Provide the (X, Y) coordinate of the cell's center where the given text is located.  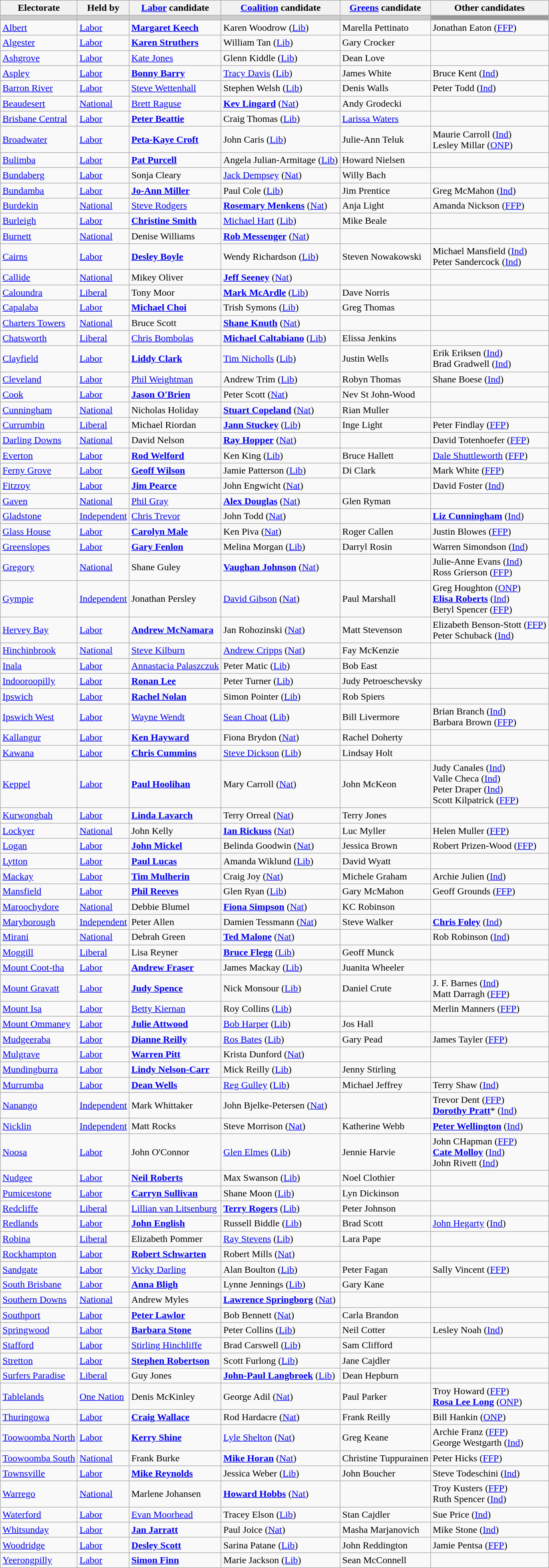
Carryn Sullivan (175, 1193)
Rob Spiers (385, 696)
Gaven (39, 501)
Andrew Fraser (175, 967)
Darling Downs (39, 440)
Woodridge (39, 1545)
Craig Thomas (Lib) (280, 119)
Dale Shuttleworth (FFP) (489, 455)
Greg Houghton (ONP)Elisa Roberts (Ind)Beryl Spencer (FFP) (489, 599)
Debrah Green (175, 937)
Angela Julian-Armitage (Lib) (280, 160)
Jan Rohozinski (Nat) (280, 630)
Elizabeth Benson-Stott (FFP)Peter Schuback (Ind) (489, 630)
Bulimba (39, 160)
Peter Collins (Lib) (280, 1330)
Max Swanson (Lib) (280, 1178)
John Reddington (385, 1545)
Denis McKinley (175, 1396)
Bruce Kent (Ind) (489, 73)
Robyn Thomas (385, 379)
Nicklin (39, 1126)
Bill Hankin (ONP) (489, 1417)
Bonny Barry (175, 73)
Howard Nielsen (385, 160)
Anna Bligh (175, 1284)
Logan (39, 846)
Labor candidate (175, 8)
Craig Wallace (175, 1417)
Margaret Keech (175, 28)
Frank Burke (175, 1458)
John Boucher (385, 1473)
Christine Smith (175, 221)
Burdekin (39, 206)
Other candidates (489, 8)
Stafford (39, 1345)
Sean McConnell (385, 1560)
Ferny Grove (39, 471)
Mark McArdle (Lib) (280, 293)
Steve Todeschini (Ind) (489, 1473)
Mansfield (39, 891)
Ros Bates (Lib) (280, 1039)
Maurie Carroll (Ind)Lesley Millar (ONP) (489, 139)
Masha Marjanovich (385, 1530)
Simon Finn (175, 1560)
John Hegarty (Ind) (489, 1224)
Toowoomba South (39, 1458)
Peter Lawlor (175, 1315)
Christine Tuppurainen (385, 1458)
Merlin Manners (FFP) (489, 1009)
Shane Guley (175, 567)
Michael Choi (175, 308)
Carla Brandon (385, 1315)
Peter Wellington (Ind) (489, 1126)
Ray Hopper (Nat) (280, 440)
Bob Harper (Lib) (280, 1024)
Vicky Darling (175, 1269)
Thuringowa (39, 1417)
Julie Attwood (175, 1024)
Larissa Waters (385, 119)
Ipswich West (39, 717)
Mike Horan (Nat) (280, 1458)
Betty Kiernan (175, 1009)
James White (385, 73)
John-Paul Langbroek (Lib) (280, 1376)
Frank Reilly (385, 1417)
Justin Wells (385, 359)
Karen Woodrow (Lib) (280, 28)
Lockyer (39, 831)
Troy Howard (FFP)Rosa Lee Long (ONP) (489, 1396)
Jos Hall (385, 1024)
Greg Thomas (385, 308)
Peta-Kaye Croft (175, 139)
Steve Rodgers (175, 206)
Helen Muller (FFP) (489, 831)
Fitzroy (39, 486)
Jason O'Brien (175, 394)
Sally Vincent (FFP) (489, 1269)
Brad Carswell (Lib) (280, 1345)
John O'Connor (175, 1152)
Peter Findlay (FFP) (489, 425)
Damien Tessmann (Nat) (280, 922)
George Adil (Nat) (280, 1396)
Guy Jones (175, 1376)
Gary Kane (385, 1284)
Paul Lucas (175, 861)
David Gibson (Nat) (280, 599)
Redlands (39, 1224)
Andrew Trim (Lib) (280, 379)
Hervey Bay (39, 630)
Brad Scott (385, 1224)
Chris Trevor (175, 516)
Geoff Munck (385, 952)
Ray Stevens (Lib) (280, 1239)
Jonathan Eaton (FFP) (489, 28)
Di Clark (385, 471)
Jamie Patterson (Lib) (280, 471)
Krista Dunford (Nat) (280, 1055)
Rod Hardacre (Nat) (280, 1417)
Peter Beattie (175, 119)
Mundingburra (39, 1070)
Mark White (FFP) (489, 471)
Jo-Ann Miller (175, 191)
William Tan (Lib) (280, 43)
Peter Matic (Lib) (280, 666)
Jann Stuckey (Lib) (280, 425)
Andrew McNamara (175, 630)
Michael Hart (Lib) (280, 221)
Greenslopes (39, 547)
Greg McMahon (Ind) (489, 191)
Steve Walker (385, 922)
Shane Knuth (Nat) (280, 323)
Rachel Doherty (385, 737)
Shane Moon (Lib) (280, 1193)
Julie-Ann Teluk (385, 139)
Terry Jones (385, 816)
Jamie Pentsa (FFP) (489, 1545)
Jennie Harvie (385, 1152)
Jeff Seeney (Nat) (280, 277)
Surfers Paradise (39, 1376)
Sonja Cleary (175, 175)
Greens candidate (385, 8)
Barbara Stone (175, 1330)
Phil Gray (175, 501)
Bob Bennett (Nat) (280, 1315)
Paul Parker (385, 1396)
Debbie Blumel (175, 907)
Cairns (39, 257)
Kate Jones (175, 58)
Roy Collins (Lib) (280, 1009)
Mount Isa (39, 1009)
Shane Boese (Ind) (489, 379)
Tracey Elson (Lib) (280, 1514)
Callide (39, 277)
Jonathan Persley (175, 599)
Peter Scott (Nat) (280, 394)
John Kelly (175, 831)
Karen Struthers (175, 43)
Rockhampton (39, 1254)
Ronan Lee (175, 681)
Phil Reeves (175, 891)
Burleigh (39, 221)
Elizabeth Pommer (175, 1239)
Amanda Nickson (FFP) (489, 206)
Terry Orreal (Nat) (280, 816)
Stephen Robertson (175, 1361)
Tablelands (39, 1396)
Kurwongbah (39, 816)
Willy Bach (385, 175)
Daniel Crute (385, 988)
Linda Lavarch (175, 816)
Matt Stevenson (385, 630)
Beaudesert (39, 103)
Rod Welford (175, 455)
Juanita Wheeler (385, 967)
Nev St John-Wood (385, 394)
Greg Keane (385, 1438)
Noel Clothier (385, 1178)
South Brisbane (39, 1284)
Chris Cummins (175, 752)
Sue Price (Ind) (489, 1514)
Maryborough (39, 922)
Kallangur (39, 737)
Inala (39, 666)
Liddy Clark (175, 359)
Bill Livermore (385, 717)
Vaughan Johnson (Nat) (280, 567)
Mike Stone (Ind) (489, 1530)
Steve Kilburn (175, 651)
Trish Symons (Lib) (280, 308)
Bundamba (39, 191)
Southport (39, 1315)
Mount Coot-tha (39, 967)
Indooroopilly (39, 681)
Mark Whittaker (175, 1105)
Southern Downs (39, 1299)
Mick Reilly (Lib) (280, 1070)
Elissa Jenkins (385, 338)
Peter Johnson (385, 1208)
Desley Boyle (175, 257)
J. F. Barnes (Ind)Matt Darragh (FFP) (489, 988)
Currumbin (39, 425)
Paul Cole (Lib) (280, 191)
Scott Furlong (Lib) (280, 1361)
Warren Pitt (175, 1055)
Jim Prentice (385, 191)
Paul Hoolihan (175, 784)
Tony Moor (175, 293)
Belinda Goodwin (Nat) (280, 846)
Ken Hayward (175, 737)
Noosa (39, 1152)
Steve Morrison (Nat) (280, 1126)
Peter Fagan (385, 1269)
Sam Clifford (385, 1345)
Denis Walls (385, 88)
Pumicestone (39, 1193)
Judy Canales (Ind)Valle Checa (Ind)Peter Draper (Ind)Scott Kilpatrick (FFP) (489, 784)
Warrego (39, 1494)
Chatsworth (39, 338)
Trevor Dent (FFP)Dorothy Pratt* (Ind) (489, 1105)
Gladstone (39, 516)
Rian Muller (385, 410)
Lyle Shelton (Nat) (280, 1438)
Redcliffe (39, 1208)
Whitsunday (39, 1530)
Ted Malone (Nat) (280, 937)
Troy Kusters (FFP)Ruth Spencer (Ind) (489, 1494)
Tim Mulherin (175, 876)
Sean Choat (Lib) (280, 717)
Geoff Wilson (175, 471)
Ipswich (39, 696)
Lawrence Springborg (Nat) (280, 1299)
Marie Jackson (Lib) (280, 1560)
Electorate (39, 8)
Tracy Davis (Lib) (280, 73)
Simon Pointer (Lib) (280, 696)
Mikey Oliver (175, 277)
John Engwicht (Nat) (280, 486)
Julie-Anne Evans (Ind)Ross Grierson (FFP) (489, 567)
Mike Beale (385, 221)
Russell Biddle (Lib) (280, 1224)
Rob Robinson (Ind) (489, 937)
Robert Mills (Nat) (280, 1254)
James Tayler (FFP) (489, 1039)
Kerry Shine (175, 1438)
Neil Cotter (385, 1330)
Andrew Myles (175, 1299)
Glen Elmes (Lib) (280, 1152)
Anja Light (385, 206)
John McKeon (385, 784)
Springwood (39, 1330)
Luc Myller (385, 831)
Maroochydore (39, 907)
Gary McMahon (385, 891)
Charters Towers (39, 323)
Liz Cunningham (Ind) (489, 516)
Erik Eriksen (Ind)Brad Gradwell (Ind) (489, 359)
Toowoomba North (39, 1438)
Glen Ryman (385, 501)
Fiona Brydon (Nat) (280, 737)
Rachel Nolan (175, 696)
Steve Dickson (Lib) (280, 752)
Gregory (39, 567)
Peter Todd (Ind) (489, 88)
Andrew Cripps (Nat) (280, 651)
Marella Pettinato (385, 28)
David Foster (Ind) (489, 486)
Stirling Hinchliffe (175, 1345)
Dean Hepburn (385, 1376)
Peter Turner (Lib) (280, 681)
Lillian van Litsenburg (175, 1208)
Warren Simondson (Ind) (489, 547)
Burnett (39, 236)
Fiona Simpson (Nat) (280, 907)
Ashgrove (39, 58)
Jim Pearce (175, 486)
Michael Riordan (175, 425)
John Bjelke-Petersen (Nat) (280, 1105)
Justin Blowes (FFP) (489, 531)
Robert Schwarten (175, 1254)
Chris Foley (Ind) (489, 922)
John Todd (Nat) (280, 516)
Mudgeeraba (39, 1039)
Mirani (39, 937)
Desley Scott (175, 1545)
Dean Love (385, 58)
Alex Douglas (Nat) (280, 501)
Kawana (39, 752)
Wayne Wendt (175, 717)
Wendy Richardson (Lib) (280, 257)
Matt Rocks (175, 1126)
Alan Boulton (Lib) (280, 1269)
Lindy Nelson-Carr (175, 1070)
Dean Wells (175, 1085)
John Caris (Lib) (280, 139)
Broadwater (39, 139)
Michael Mansfield (Ind)Peter Sandercock (Ind) (489, 257)
John English (175, 1224)
Phil Weightman (175, 379)
KC Robinson (385, 907)
Fay McKenzie (385, 651)
One Nation (103, 1396)
Chris Bombolas (175, 338)
Yeerongpilly (39, 1560)
Lyn Dickinson (385, 1193)
Lara Pape (385, 1239)
Coalition candidate (280, 8)
Ken Piva (Nat) (280, 531)
Bruce Scott (175, 323)
Hinchinbrook (39, 651)
Nicholas Holiday (175, 410)
Katherine Webb (385, 1126)
Tim Nicholls (Lib) (280, 359)
Albert (39, 28)
Michael Jeffrey (385, 1085)
Pat Purcell (175, 160)
Terry Shaw (Ind) (489, 1085)
Roger Callen (385, 531)
Aspley (39, 73)
Paul Joice (Nat) (280, 1530)
Brett Raguse (175, 103)
Everton (39, 455)
Ken King (Lib) (280, 455)
Evan Moorhead (175, 1514)
Terry Rogers (Lib) (280, 1208)
Moggill (39, 952)
David Nelson (175, 440)
Mike Reynolds (175, 1473)
Rosemary Menkens (Nat) (280, 206)
Jan Jarratt (175, 1530)
Inge Light (385, 425)
Cleveland (39, 379)
Jane Cajdler (385, 1361)
Lesley Noah (Ind) (489, 1330)
Bruce Flegg (Lib) (280, 952)
Mount Ommaney (39, 1024)
Stretton (39, 1361)
Stuart Copeland (Nat) (280, 410)
Waterford (39, 1514)
Dave Norris (385, 293)
Mary Carroll (Nat) (280, 784)
Michele Graham (385, 876)
Keppel (39, 784)
Nick Monsour (Lib) (280, 988)
Nanango (39, 1105)
Judy Spence (175, 988)
Mount Gravatt (39, 988)
David Wyatt (385, 861)
Nudgee (39, 1178)
Denise Williams (175, 236)
Stan Cajdler (385, 1514)
Sarina Patane (Lib) (280, 1545)
Gary Fenlon (175, 547)
Steven Nowakowski (385, 257)
Glenn Kiddle (Lib) (280, 58)
Brisbane Central (39, 119)
Neil Roberts (175, 1178)
Barron River (39, 88)
Sandgate (39, 1269)
Andy Grodecki (385, 103)
Archie Julien (Ind) (489, 876)
Darryl Rosin (385, 547)
Amanda Wiklund (Lib) (280, 861)
Stephen Welsh (Lib) (280, 88)
Lindsay Holt (385, 752)
Cunningham (39, 410)
John CHapman (FFP)Cate Molloy (Ind)John Rivett (Ind) (489, 1152)
Caloundra (39, 293)
Paul Marshall (385, 599)
Murrumba (39, 1085)
Clayfield (39, 359)
Glen Ryan (Lib) (280, 891)
Ian Rickuss (Nat) (280, 831)
Gary Crocker (385, 43)
Carolyn Male (175, 531)
Peter Hicks (FFP) (489, 1458)
Jenny Stirling (385, 1070)
Bruce Hallett (385, 455)
Mackay (39, 876)
Archie Franz (FFP)George Westgarth (Ind) (489, 1438)
Howard Hobbs (Nat) (280, 1494)
James Mackay (Lib) (280, 967)
Kev Lingard (Nat) (280, 103)
David Totenhoefer (FFP) (489, 440)
Glass House (39, 531)
Melina Morgan (Lib) (280, 547)
Townsville (39, 1473)
Cook (39, 394)
Lytton (39, 861)
Gympie (39, 599)
Annastacia Palaszczuk (175, 666)
Judy Petroeschevsky (385, 681)
Gary Pead (385, 1039)
Peter Allen (175, 922)
Rob Messenger (Nat) (280, 236)
Jessica Brown (385, 846)
Jessica Weber (Lib) (280, 1473)
Mulgrave (39, 1055)
Bob East (385, 666)
Brian Branch (Ind)Barbara Brown (FFP) (489, 717)
Bundaberg (39, 175)
Marlene Johansen (175, 1494)
Michael Caltabiano (Lib) (280, 338)
Steve Wettenhall (175, 88)
Robina (39, 1239)
Geoff Grounds (FFP) (489, 891)
Reg Gulley (Lib) (280, 1085)
Lisa Reyner (175, 952)
John Mickel (175, 846)
Jack Dempsey (Nat) (280, 175)
Robert Prizen-Wood (FFP) (489, 846)
Lynne Jennings (Lib) (280, 1284)
Held by (103, 8)
Craig Joy (Nat) (280, 876)
Algester (39, 43)
Dianne Reilly (175, 1039)
Capalaba (39, 308)
